Provide the (X, Y) coordinate of the cell's center where the given text is located.  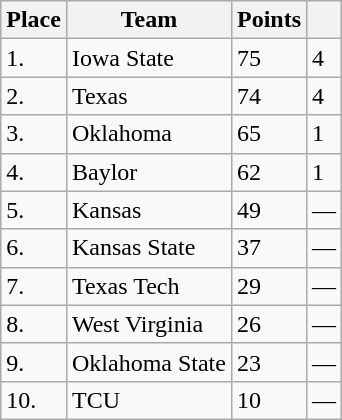
1. (34, 58)
5. (34, 210)
62 (268, 172)
Kansas State (148, 248)
4. (34, 172)
Team (148, 20)
10. (34, 400)
3. (34, 134)
TCU (148, 400)
Texas (148, 96)
26 (268, 324)
Place (34, 20)
Iowa State (148, 58)
10 (268, 400)
Oklahoma State (148, 362)
65 (268, 134)
6. (34, 248)
Points (268, 20)
Texas Tech (148, 286)
23 (268, 362)
8. (34, 324)
Oklahoma (148, 134)
75 (268, 58)
9. (34, 362)
Kansas (148, 210)
7. (34, 286)
— (324, 210)
West Virginia (148, 324)
29 (268, 286)
74 (268, 96)
Baylor (148, 172)
2. (34, 96)
49 (268, 210)
37 (268, 248)
